Capture the cell that displays the provided text and extract its (X, Y) central coordinate. 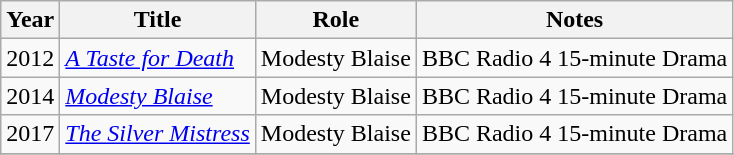
The Silver Mistress (158, 134)
A Taste for Death (158, 58)
Title (158, 20)
2012 (30, 58)
Role (336, 20)
2014 (30, 96)
Notes (574, 20)
Year (30, 20)
2017 (30, 134)
